Determine the [X, Y] coordinate at the center of the cell enclosing the given text.  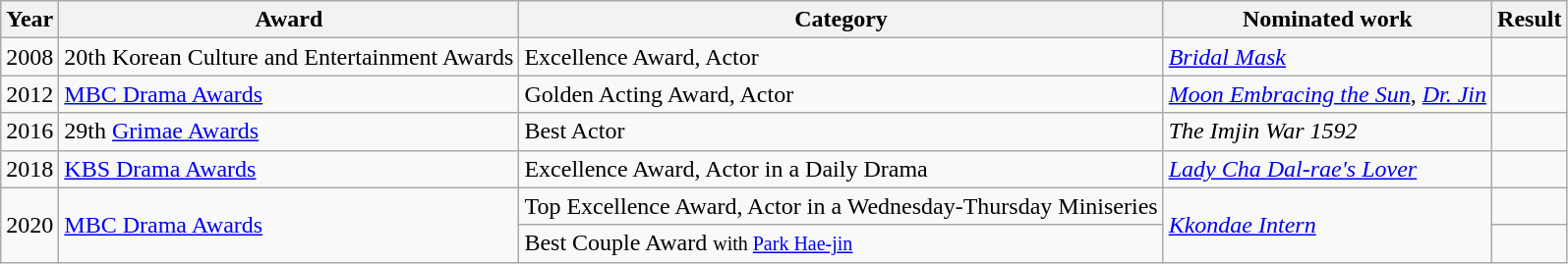
Moon Embracing the Sun, Dr. Jin [1327, 94]
Year [29, 20]
29th Grimae Awards [289, 132]
Top Excellence Award, Actor in a Wednesday-Thursday Miniseries [842, 206]
Best Actor [842, 132]
Result [1530, 20]
2008 [29, 57]
KBS Drama Awards [289, 169]
2016 [29, 132]
The Imjin War 1592 [1327, 132]
Nominated work [1327, 20]
Excellence Award, Actor in a Daily Drama [842, 169]
2018 [29, 169]
2020 [29, 225]
Golden Acting Award, Actor [842, 94]
Excellence Award, Actor [842, 57]
Category [842, 20]
Award [289, 20]
Kkondae Intern [1327, 225]
20th Korean Culture and Entertainment Awards [289, 57]
2012 [29, 94]
Best Couple Award with Park Hae-jin [842, 243]
Bridal Mask [1327, 57]
Lady Cha Dal-rae's Lover [1327, 169]
